Determine the [x, y] coordinate at the center of the cell enclosing the given text.  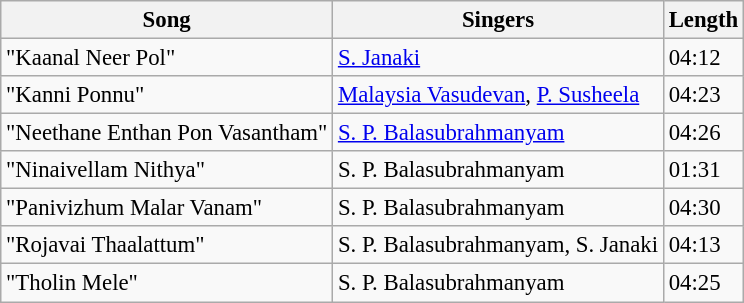
"Tholin Mele" [167, 283]
04:30 [703, 208]
04:23 [703, 95]
"Panivizhum Malar Vanam" [167, 208]
04:25 [703, 283]
"Rojavai Thaalattum" [167, 245]
"Neethane Enthan Pon Vasantham" [167, 133]
Malaysia Vasudevan, P. Susheela [498, 95]
04:26 [703, 133]
01:31 [703, 170]
S. Janaki [498, 58]
Singers [498, 20]
Length [703, 20]
"Ninaivellam Nithya" [167, 170]
04:13 [703, 245]
"Kanni Ponnu" [167, 95]
S. P. Balasubrahmanyam, S. Janaki [498, 245]
Song [167, 20]
"Kaanal Neer Pol" [167, 58]
04:12 [703, 58]
